Identify which cell holds the provided text, then report its [X, Y] central coordinate. 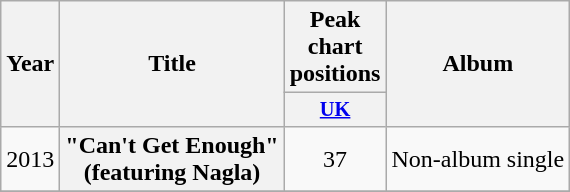
2013 [30, 158]
UK [335, 110]
"Can't Get Enough"(featuring Nagla) [172, 158]
Title [172, 64]
Non-album single [478, 158]
Year [30, 64]
37 [335, 158]
Peak chart positions [335, 47]
Album [478, 64]
